Capture the cell that displays the provided text and extract its [x, y] central coordinate. 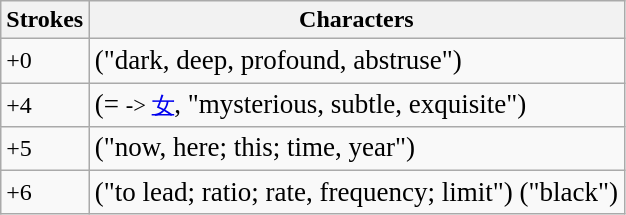
("to lead; ratio; rate, frequency; limit") ("black") [356, 192]
+4 [45, 105]
("dark, deep, profound, abstruse") [356, 61]
Strokes [45, 20]
Characters [356, 20]
+5 [45, 148]
+6 [45, 192]
+0 [45, 61]
(= -> 女, "mysterious, subtle, exquisite") [356, 105]
("now, here; this; time, year") [356, 148]
